Return [X, Y] of the center of cell containing provided text 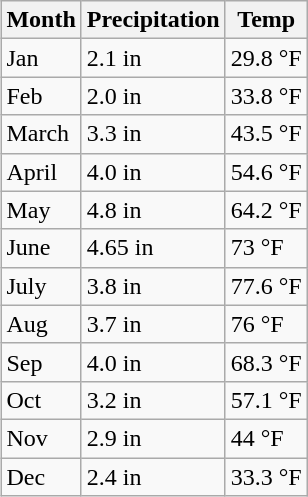
Precipitation [153, 20]
Month [41, 20]
4.65 in [153, 248]
3.7 in [153, 324]
Dec [41, 477]
March [41, 134]
4.8 in [153, 210]
29.8 °F [266, 58]
2.9 in [153, 438]
43.5 °F [266, 134]
68.3 °F [266, 362]
33.3 °F [266, 477]
3.8 in [153, 286]
Oct [41, 400]
73 °F [266, 248]
57.1 °F [266, 400]
33.8 °F [266, 96]
3.2 in [153, 400]
2.0 in [153, 96]
Temp [266, 20]
76 °F [266, 324]
April [41, 172]
June [41, 248]
64.2 °F [266, 210]
2.4 in [153, 477]
Nov [41, 438]
Jan [41, 58]
3.3 in [153, 134]
Aug [41, 324]
July [41, 286]
77.6 °F [266, 286]
Sep [41, 362]
44 °F [266, 438]
May [41, 210]
Feb [41, 96]
2.1 in [153, 58]
54.6 °F [266, 172]
